Capture the cell that displays the provided text and extract its (X, Y) central coordinate. 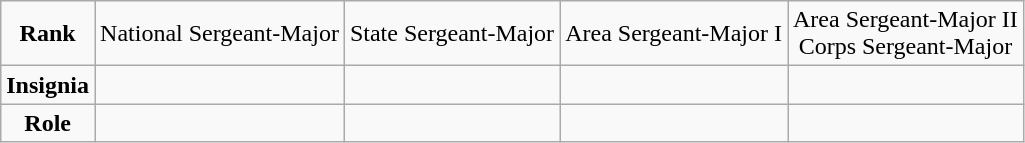
Area Sergeant-Major I (674, 34)
Role (48, 123)
Rank (48, 34)
National Sergeant-Major (220, 34)
State Sergeant-Major (452, 34)
Area Sergeant-Major IICorps Sergeant-Major (906, 34)
Insignia (48, 85)
